Extract the (x, y) coordinate from the center of the cell holding the provided text.  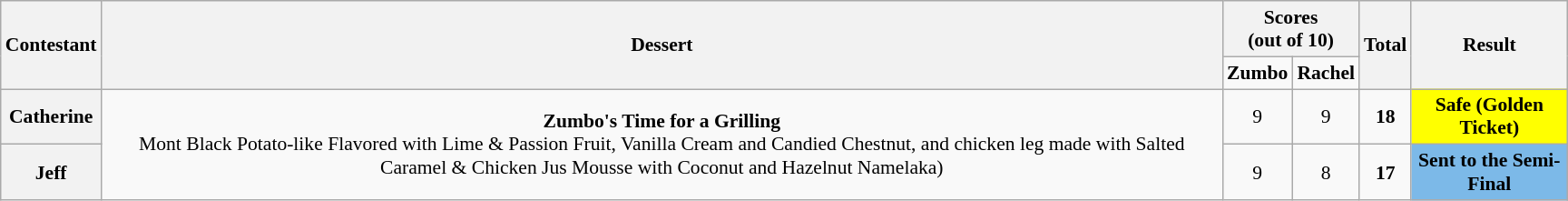
Total (1385, 45)
Contestant (51, 45)
Catherine (51, 116)
8 (1326, 173)
Dessert (662, 45)
Scores(out of 10) (1290, 29)
Sent to the Semi-Final (1489, 173)
Zumbo (1258, 73)
Rachel (1326, 73)
Jeff (51, 173)
18 (1385, 116)
Safe (Golden Ticket) (1489, 116)
Result (1489, 45)
17 (1385, 173)
